Pinpoint the cell where the given text exists, returning its [X, Y] midpoint coordinate. 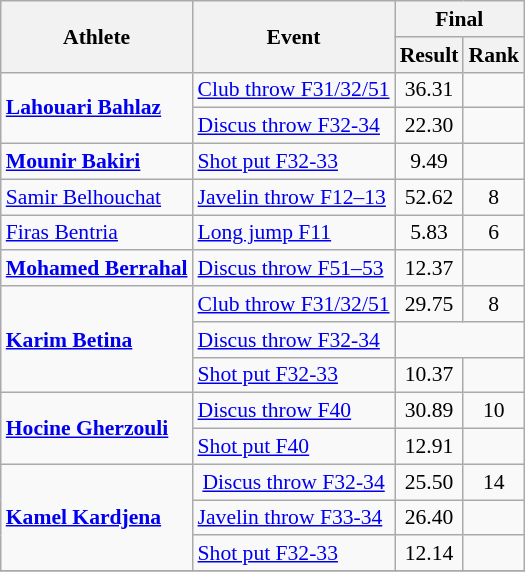
12.14 [430, 554]
Long jump F11 [294, 233]
25.50 [430, 482]
Mohamed Berrahal [97, 269]
Shot put F40 [294, 447]
Event [294, 36]
5.83 [430, 233]
9.49 [430, 162]
29.75 [430, 304]
Final [460, 19]
14 [494, 482]
6 [494, 233]
10.37 [430, 375]
Kamel Kardjena [97, 518]
10 [494, 411]
Athlete [97, 36]
12.91 [430, 447]
Hocine Gherzouli [97, 428]
Javelin throw F33-34 [294, 518]
Lahouari Bahlaz [97, 108]
22.30 [430, 126]
Discus throw F40 [294, 411]
30.89 [430, 411]
Rank [494, 55]
Mounir Bakiri [97, 162]
Discus throw F51–53 [294, 269]
Result [430, 55]
36.31 [430, 90]
Javelin throw F12–13 [294, 197]
52.62 [430, 197]
12.37 [430, 269]
Karim Betina [97, 340]
Samir Belhouchat [97, 197]
26.40 [430, 518]
Firas Bentria [97, 233]
